For the text-containing cell, return its midpoint in [x, y] coordinate format. 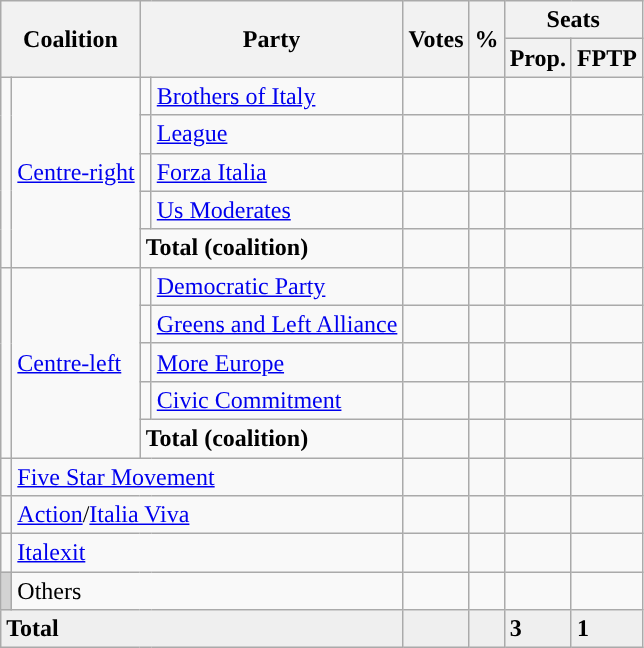
3 [538, 629]
Centre-right [76, 172]
Five Star Movement [208, 477]
Others [208, 591]
Party [272, 39]
Us Moderates [277, 210]
Seats [573, 20]
Prop. [538, 58]
More Europe [277, 362]
Action/Italia Viva [208, 515]
1 [606, 629]
Forza Italia [277, 172]
Centre-left [76, 362]
% [486, 39]
Italexit [208, 553]
League [277, 134]
Brothers of Italy [277, 96]
Coalition [70, 39]
Total [202, 629]
Democratic Party [277, 286]
FPTP [606, 58]
Greens and Left Alliance [277, 324]
Votes [436, 39]
Civic Commitment [277, 400]
